Detect which cell encompasses the target text, then output its [X, Y] center coordinate. 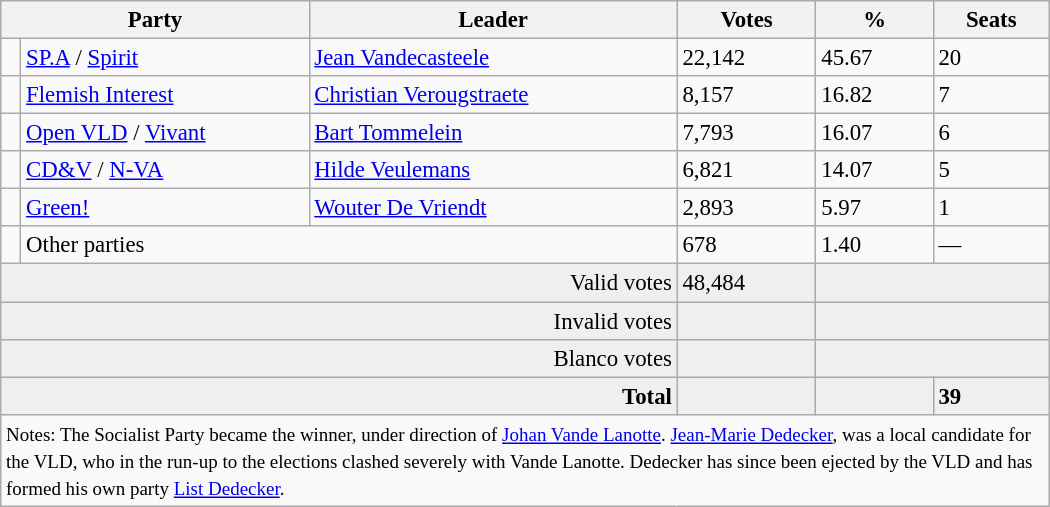
6 [991, 133]
5 [991, 170]
6,821 [746, 170]
Christian Verougstraete [493, 95]
7 [991, 95]
Party [155, 20]
1.40 [874, 245]
Other parties [349, 245]
Votes [746, 20]
22,142 [746, 58]
16.07 [874, 133]
Invalid votes [339, 321]
45.67 [874, 58]
Leader [493, 20]
2,893 [746, 208]
8,157 [746, 95]
39 [991, 396]
14.07 [874, 170]
— [991, 245]
Valid votes [339, 283]
Jean Vandecasteele [493, 58]
Total [339, 396]
1 [991, 208]
Bart Tommelein [493, 133]
5.97 [874, 208]
7,793 [746, 133]
20 [991, 58]
678 [746, 245]
CD&V / N-VA [165, 170]
Seats [991, 20]
Green! [165, 208]
Hilde Veulemans [493, 170]
Open VLD / Vivant [165, 133]
SP.A / Spirit [165, 58]
Flemish Interest [165, 95]
48,484 [746, 283]
Blanco votes [339, 358]
% [874, 20]
Wouter De Vriendt [493, 208]
16.82 [874, 95]
